Return [x, y] of the center of cell containing provided text 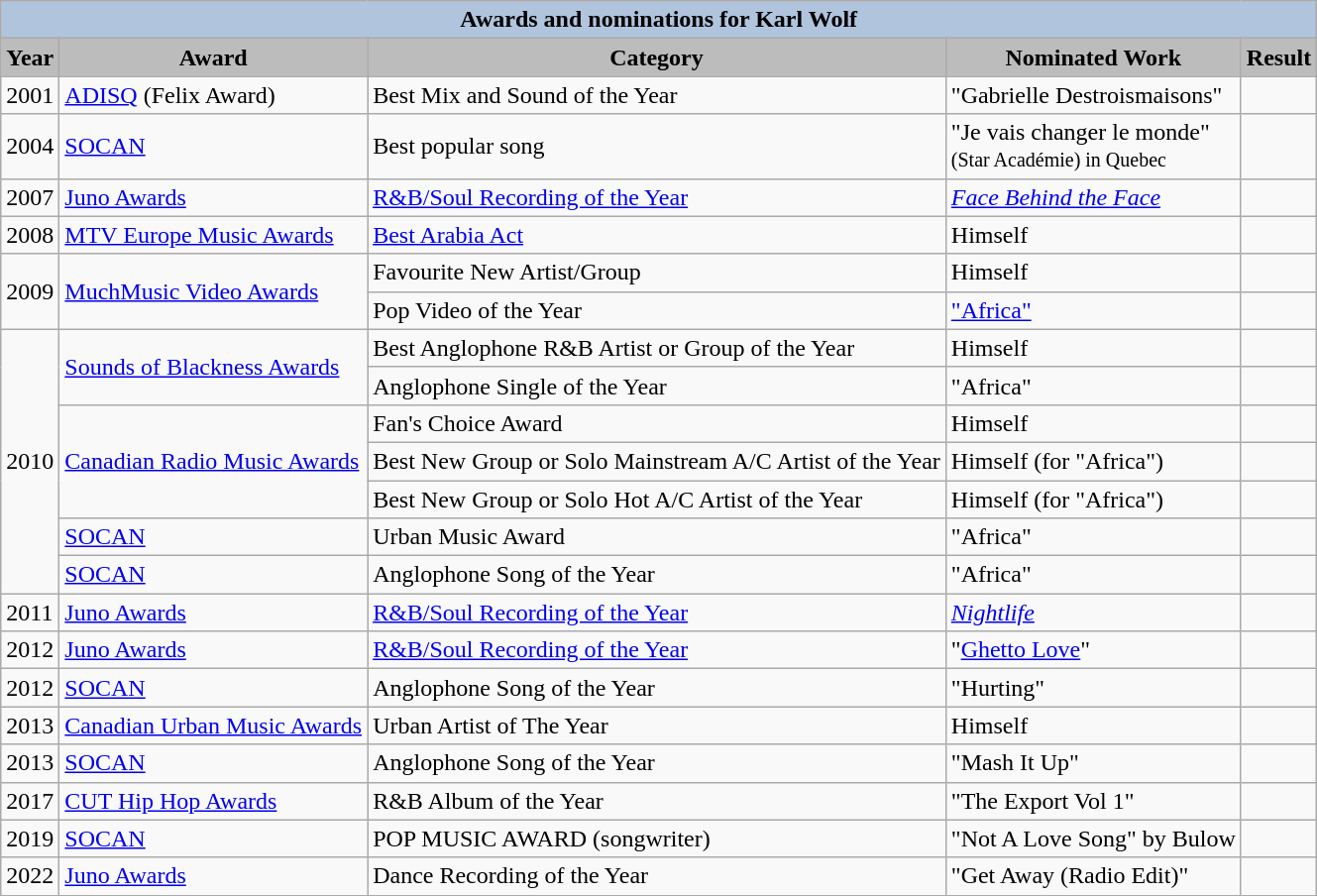
ADISQ (Felix Award) [214, 95]
2004 [30, 147]
Urban Artist of The Year [657, 726]
2008 [30, 235]
R&B Album of the Year [657, 801]
POP MUSIC AWARD (songwriter) [657, 839]
2001 [30, 95]
Year [30, 57]
2010 [30, 461]
"Not A Love Song" by Bulow [1093, 839]
"Hurting" [1093, 688]
Category [657, 57]
Best popular song [657, 147]
CUT Hip Hop Awards [214, 801]
Best Anglophone R&B Artist or Group of the Year [657, 348]
Pop Video of the Year [657, 310]
Canadian Radio Music Awards [214, 461]
Dance Recording of the Year [657, 876]
"Ghetto Love" [1093, 650]
Sounds of Blackness Awards [214, 367]
Nominated Work [1093, 57]
2022 [30, 876]
Canadian Urban Music Awards [214, 726]
2009 [30, 291]
Fan's Choice Award [657, 423]
Awards and nominations for Karl Wolf [659, 20]
Urban Music Award [657, 537]
"Gabrielle Destroismaisons" [1093, 95]
"Get Away (Radio Edit)" [1093, 876]
"The Export Vol 1" [1093, 801]
"Je vais changer le monde" (Star Académie) in Quebec [1093, 147]
Result [1278, 57]
"Mash It Up" [1093, 763]
2019 [30, 839]
Award [214, 57]
2007 [30, 197]
2017 [30, 801]
Best New Group or Solo Hot A/C Artist of the Year [657, 499]
MuchMusic Video Awards [214, 291]
2011 [30, 613]
Nightlife [1093, 613]
Anglophone Single of the Year [657, 386]
MTV Europe Music Awards [214, 235]
Best Arabia Act [657, 235]
Best Mix and Sound of the Year [657, 95]
Favourite New Artist/Group [657, 273]
Face Behind the Face [1093, 197]
Best New Group or Solo Mainstream A/C Artist of the Year [657, 461]
